Provide the [x, y] coordinate of the cell's center where the given text is located.  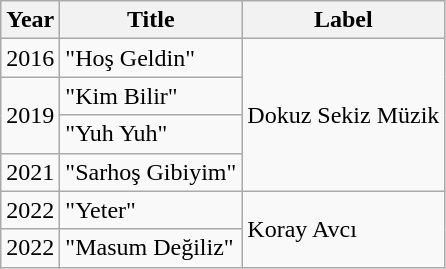
"Masum Değiliz" [151, 248]
"Sarhoş Gibiyim" [151, 172]
Dokuz Sekiz Müzik [344, 115]
"Yuh Yuh" [151, 134]
Label [344, 20]
"Hoş Geldin" [151, 58]
2016 [30, 58]
2019 [30, 115]
Year [30, 20]
"Yeter" [151, 210]
2021 [30, 172]
Koray Avcı [344, 229]
Title [151, 20]
"Kim Bilir" [151, 96]
